Output the (x, y) coordinate of the center of the cell containing the given text.  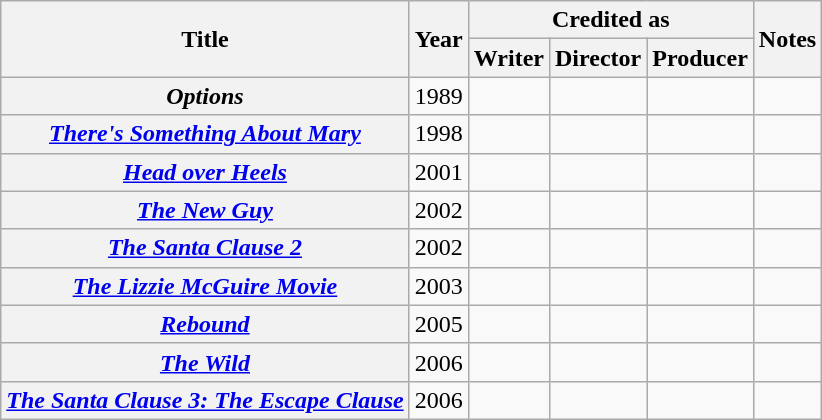
Credited as (610, 20)
The Wild (205, 362)
Producer (700, 58)
The New Guy (205, 210)
The Lizzie McGuire Movie (205, 286)
1998 (438, 134)
Year (438, 39)
Options (205, 96)
2005 (438, 324)
Rebound (205, 324)
The Santa Clause 2 (205, 248)
There's Something About Mary (205, 134)
Head over Heels (205, 172)
2003 (438, 286)
Notes (787, 39)
The Santa Clause 3: The Escape Clause (205, 400)
Director (598, 58)
Writer (508, 58)
Title (205, 39)
2001 (438, 172)
1989 (438, 96)
